Extract the (X, Y) coordinate from the center of the cell holding the provided text.  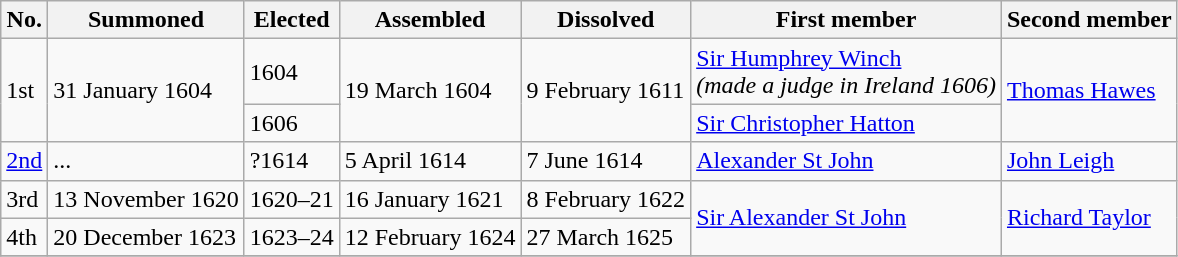
Sir Alexander St John (846, 218)
16 January 1621 (430, 199)
Summoned (146, 20)
Elected (292, 20)
1620–21 (292, 199)
7 June 1614 (606, 161)
9 February 1611 (606, 90)
Second member (1089, 20)
Sir Christopher Hatton (846, 123)
12 February 1624 (430, 237)
Alexander St John (846, 161)
20 December 1623 (146, 237)
No. (24, 20)
5 April 1614 (430, 161)
19 March 1604 (430, 90)
John Leigh (1089, 161)
31 January 1604 (146, 90)
1604 (292, 72)
First member (846, 20)
3rd (24, 199)
27 March 1625 (606, 237)
Assembled (430, 20)
Richard Taylor (1089, 218)
1606 (292, 123)
Dissolved (606, 20)
Thomas Hawes (1089, 90)
2nd (24, 161)
13 November 1620 (146, 199)
1st (24, 90)
1623–24 (292, 237)
Sir Humphrey Winch (made a judge in Ireland 1606) (846, 72)
?1614 (292, 161)
... (146, 161)
4th (24, 237)
8 February 1622 (606, 199)
